Search for the cell housing the specified text and yield its (X, Y) center coordinate. 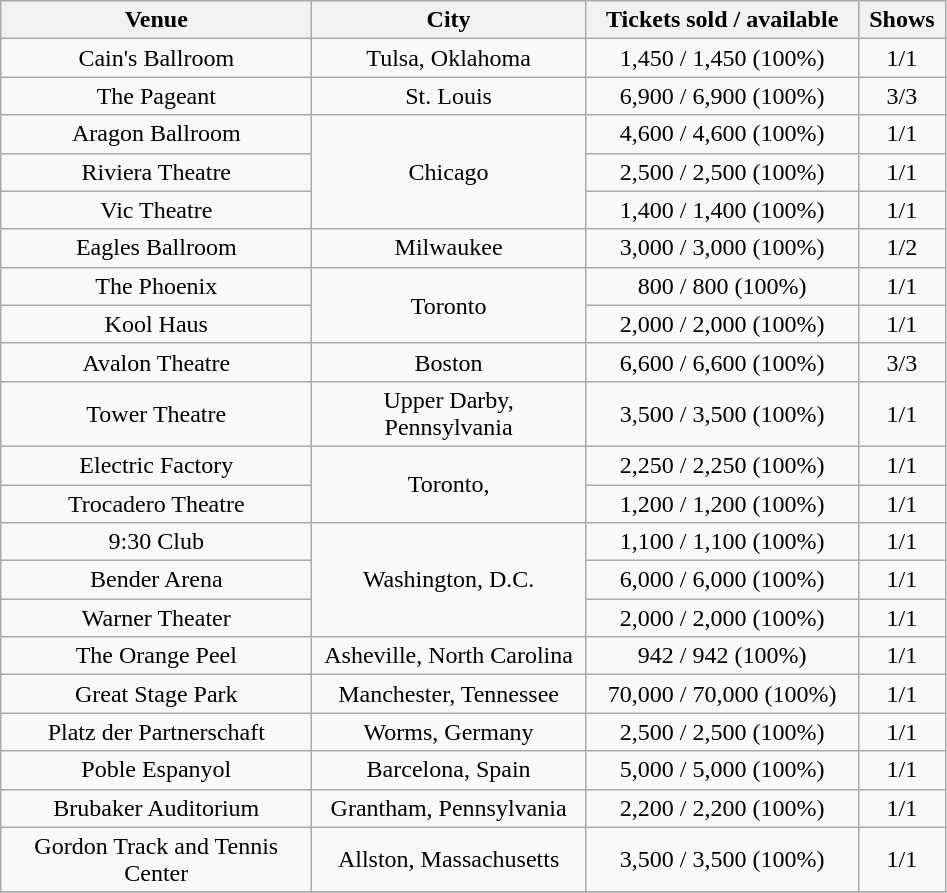
Electric Factory (156, 465)
Riviera Theatre (156, 172)
Toronto (449, 305)
1,100 / 1,100 (100%) (722, 542)
Poble Espanyol (156, 770)
St. Louis (449, 96)
Worms, Germany (449, 732)
1/2 (902, 248)
Toronto, (449, 484)
Shows (902, 20)
The Pageant (156, 96)
Manchester, Tennessee (449, 694)
Great Stage Park (156, 694)
6,000 / 6,000 (100%) (722, 580)
Tower Theatre (156, 414)
Aragon Ballroom (156, 134)
800 / 800 (100%) (722, 286)
City (449, 20)
942 / 942 (100%) (722, 656)
4,600 / 4,600 (100%) (722, 134)
The Phoenix (156, 286)
70,000 / 70,000 (100%) (722, 694)
1,200 / 1,200 (100%) (722, 503)
5,000 / 5,000 (100%) (722, 770)
The Orange Peel (156, 656)
1,450 / 1,450 (100%) (722, 58)
Washington, D.C. (449, 580)
Asheville, North Carolina (449, 656)
Brubaker Auditorium (156, 808)
Chicago (449, 172)
Allston, Massachusetts (449, 860)
Kool Haus (156, 324)
2,200 / 2,200 (100%) (722, 808)
Vic Theatre (156, 210)
Warner Theater (156, 618)
Venue (156, 20)
Avalon Theatre (156, 362)
Tulsa, Oklahoma (449, 58)
Tickets sold / available (722, 20)
6,900 / 6,900 (100%) (722, 96)
3,000 / 3,000 (100%) (722, 248)
Milwaukee (449, 248)
2,250 / 2,250 (100%) (722, 465)
1,400 / 1,400 (100%) (722, 210)
Grantham, Pennsylvania (449, 808)
6,600 / 6,600 (100%) (722, 362)
Barcelona, Spain (449, 770)
Trocadero Theatre (156, 503)
Platz der Partnerschaft (156, 732)
Bender Arena (156, 580)
Boston (449, 362)
9:30 Club (156, 542)
Gordon Track and Tennis Center (156, 860)
Eagles Ballroom (156, 248)
Cain's Ballroom (156, 58)
Upper Darby, Pennsylvania (449, 414)
